Search for the cell housing the specified text and yield its (X, Y) center coordinate. 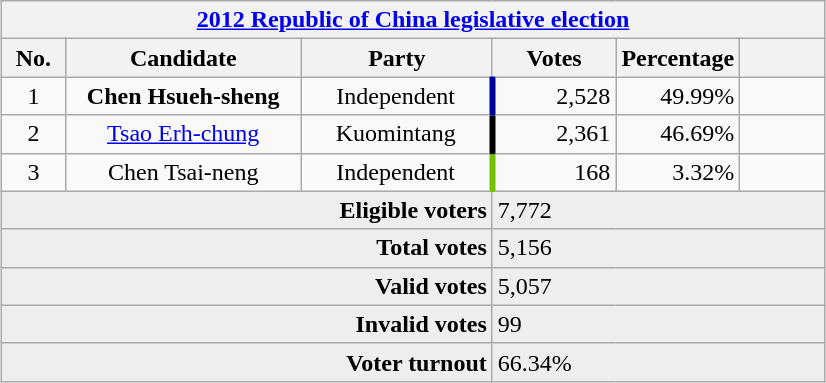
46.69% (678, 134)
168 (554, 172)
Voter turnout (248, 362)
5,156 (658, 248)
66.34% (658, 362)
Party (396, 58)
2,361 (554, 134)
Chen Hsueh-sheng (183, 96)
Total votes (248, 248)
Votes (554, 58)
2,528 (554, 96)
2 (34, 134)
Eligible voters (248, 210)
3 (34, 172)
7,772 (658, 210)
Percentage (678, 58)
2012 Republic of China legislative election (414, 20)
1 (34, 96)
Candidate (183, 58)
Invalid votes (248, 324)
Kuomintang (396, 134)
No. (34, 58)
3.32% (678, 172)
Valid votes (248, 286)
49.99% (678, 96)
Tsao Erh-chung (183, 134)
99 (658, 324)
5,057 (658, 286)
Chen Tsai-neng (183, 172)
